Find where the given text appears and provide that cell's center as [X, Y] coordinate. 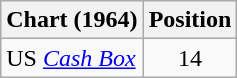
Position [190, 20]
14 [190, 58]
US Cash Box [72, 58]
Chart (1964) [72, 20]
